Find where the given text appears and provide that cell's center as (X, Y) coordinate. 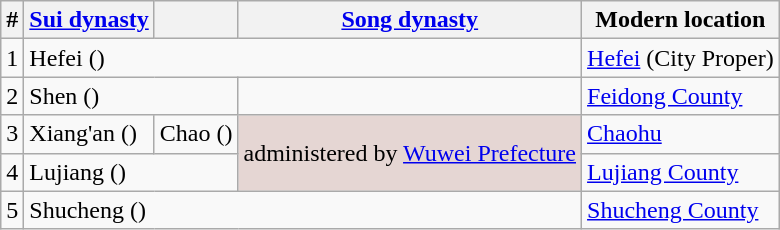
3 (12, 134)
# (12, 20)
2 (12, 96)
5 (12, 210)
Sui dynasty (89, 20)
Lujiang () (131, 172)
Chaohu (681, 134)
Feidong County (681, 96)
4 (12, 172)
Shucheng () (303, 210)
Shucheng County (681, 210)
Hefei () (303, 58)
Hefei (City Proper) (681, 58)
Chao () (196, 134)
Lujiang County (681, 172)
Modern location (681, 20)
Shen () (131, 96)
administered by Wuwei Prefecture (410, 153)
1 (12, 58)
Xiang'an () (89, 134)
Song dynasty (410, 20)
